Detect which cell encompasses the target text, then output its [X, Y] center coordinate. 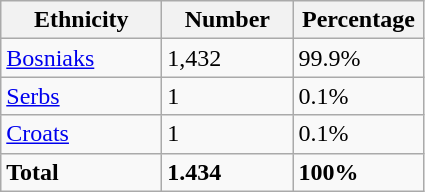
Percentage [358, 20]
Number [228, 20]
Serbs [82, 96]
1,432 [228, 58]
1.434 [228, 172]
Bosniaks [82, 58]
100% [358, 172]
Ethnicity [82, 20]
Croats [82, 134]
Total [82, 172]
99.9% [358, 58]
